Capture the cell that displays the provided text and extract its (x, y) central coordinate. 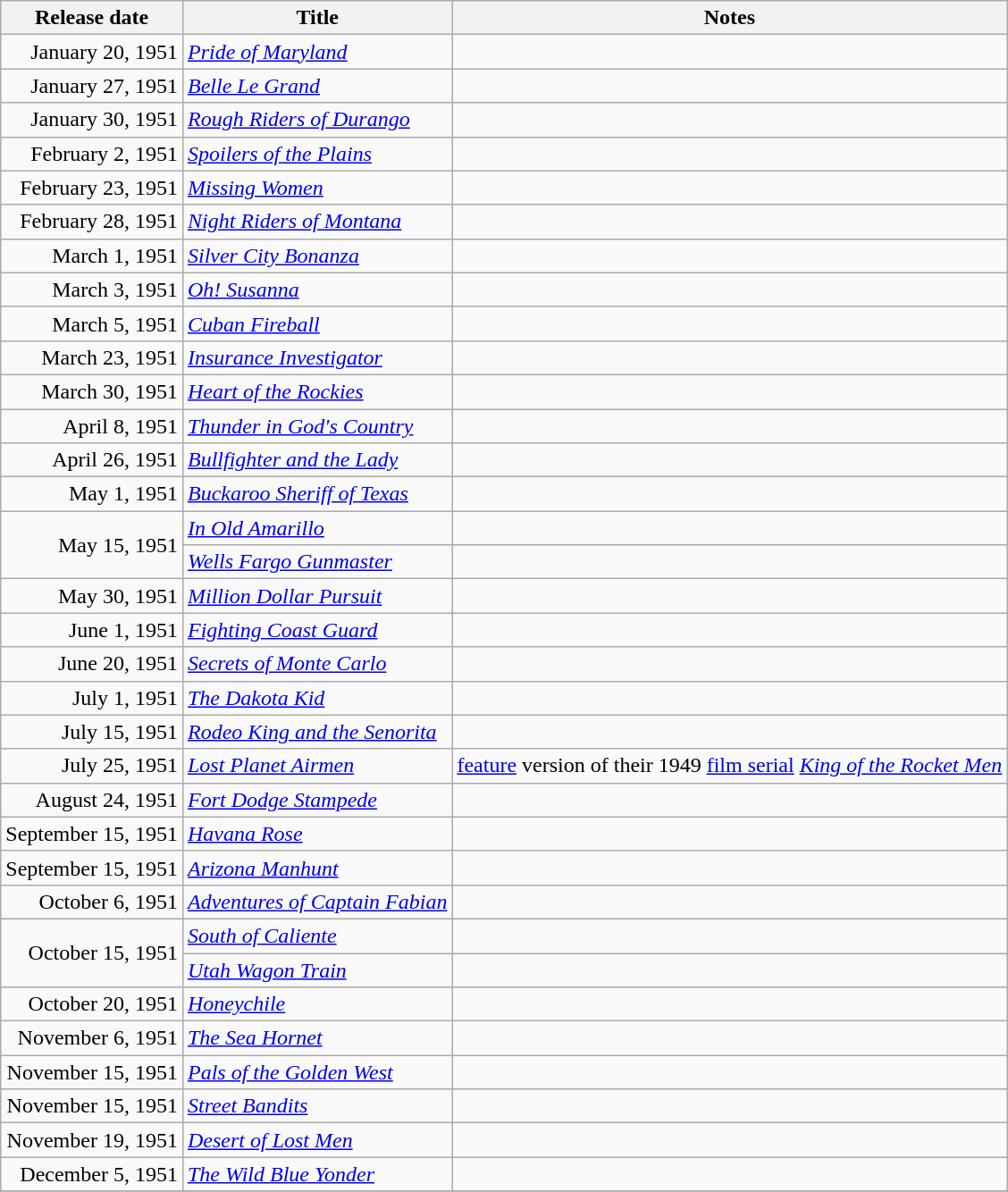
Oh! Susanna (316, 290)
July 1, 1951 (92, 698)
feature version of their 1949 film serial King of the Rocket Men (729, 766)
Insurance Investigator (316, 357)
May 30, 1951 (92, 596)
July 25, 1951 (92, 766)
February 23, 1951 (92, 188)
October 15, 1951 (92, 953)
Fighting Coast Guard (316, 630)
March 23, 1951 (92, 357)
March 3, 1951 (92, 290)
Wells Fargo Gunmaster (316, 562)
Desert of Lost Men (316, 1140)
Missing Women (316, 188)
October 6, 1951 (92, 902)
Lost Planet Airmen (316, 766)
Belle Le Grand (316, 86)
The Wild Blue Yonder (316, 1174)
Secrets of Monte Carlo (316, 664)
January 27, 1951 (92, 86)
Utah Wagon Train (316, 970)
South of Caliente (316, 936)
June 20, 1951 (92, 664)
The Sea Hornet (316, 1038)
Arizona Manhunt (316, 868)
June 1, 1951 (92, 630)
November 6, 1951 (92, 1038)
April 26, 1951 (92, 460)
March 1, 1951 (92, 256)
Rough Riders of Durango (316, 120)
Night Riders of Montana (316, 222)
Cuban Fireball (316, 323)
Buckaroo Sheriff of Texas (316, 494)
Title (316, 18)
Pals of the Golden West (316, 1072)
November 19, 1951 (92, 1140)
December 5, 1951 (92, 1174)
Honeychile (316, 1004)
Adventures of Captain Fabian (316, 902)
In Old Amarillo (316, 528)
January 20, 1951 (92, 52)
Notes (729, 18)
January 30, 1951 (92, 120)
Street Bandits (316, 1106)
Pride of Maryland (316, 52)
Heart of the Rockies (316, 391)
October 20, 1951 (92, 1004)
Thunder in God's Country (316, 426)
Spoilers of the Plains (316, 154)
Fort Dodge Stampede (316, 800)
Million Dollar Pursuit (316, 596)
Bullfighter and the Lady (316, 460)
August 24, 1951 (92, 800)
February 28, 1951 (92, 222)
May 1, 1951 (92, 494)
July 15, 1951 (92, 732)
Release date (92, 18)
February 2, 1951 (92, 154)
March 30, 1951 (92, 391)
April 8, 1951 (92, 426)
March 5, 1951 (92, 323)
Rodeo King and the Senorita (316, 732)
The Dakota Kid (316, 698)
Silver City Bonanza (316, 256)
May 15, 1951 (92, 545)
Havana Rose (316, 834)
